Pinpoint the cell where the given text exists, returning its (X, Y) midpoint coordinate. 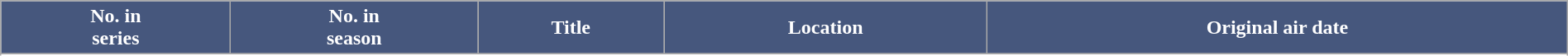
Title (571, 28)
No. inseason (354, 28)
Location (825, 28)
Original air date (1278, 28)
No. inseries (116, 28)
